Locate the cell with the specified text and output its [X, Y] center coordinate. 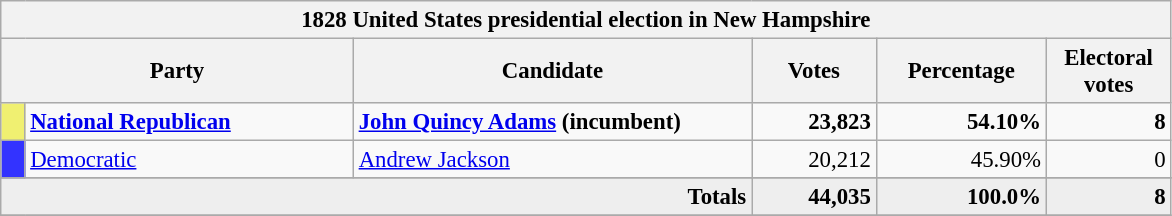
100.0% [961, 197]
23,823 [814, 122]
John Quincy Adams (incumbent) [552, 122]
Party [178, 72]
0 [1108, 160]
44,035 [814, 197]
Votes [814, 72]
45.90% [961, 160]
National Republican [189, 122]
Electoral votes [1108, 72]
20,212 [814, 160]
Candidate [552, 72]
Democratic [189, 160]
54.10% [961, 122]
Andrew Jackson [552, 160]
Totals [376, 197]
Percentage [961, 72]
1828 United States presidential election in New Hampshire [586, 20]
